For the text-containing cell, return its midpoint in [X, Y] coordinate format. 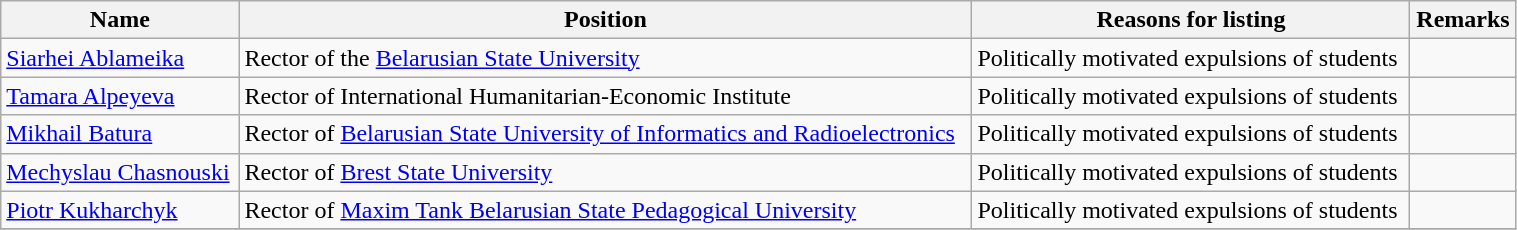
Rector of Belarusian State University of Informatics and Radioelectronics [606, 134]
Rector of Maxim Tank Belarusian State Pedagogical University [606, 210]
Siarhei Ablameika [120, 58]
Name [120, 20]
Tamara Alpeyeva [120, 96]
Rector of International Humanitarian-Economic Institute [606, 96]
Position [606, 20]
Rector of the Belarusian State University [606, 58]
Remarks [1463, 20]
Reasons for listing [1191, 20]
Mechyslau Chasnouski [120, 172]
Piotr Kukharchyk [120, 210]
Rector of Brest State University [606, 172]
Mikhail Batura [120, 134]
